Return the (x, y) coordinate for the center point of the cell that contains the specified text.  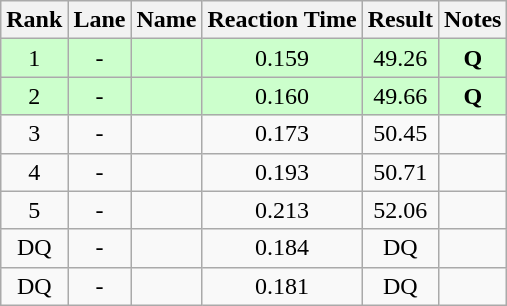
3 (34, 134)
4 (34, 172)
Name (166, 20)
49.66 (400, 96)
52.06 (400, 210)
1 (34, 58)
50.45 (400, 134)
0.213 (282, 210)
Notes (473, 20)
0.184 (282, 248)
2 (34, 96)
Result (400, 20)
Lane (100, 20)
0.193 (282, 172)
5 (34, 210)
0.159 (282, 58)
Rank (34, 20)
49.26 (400, 58)
0.181 (282, 286)
50.71 (400, 172)
Reaction Time (282, 20)
0.173 (282, 134)
0.160 (282, 96)
